Scan for the cell matching the given text and deliver its (X, Y) coordinate at center. 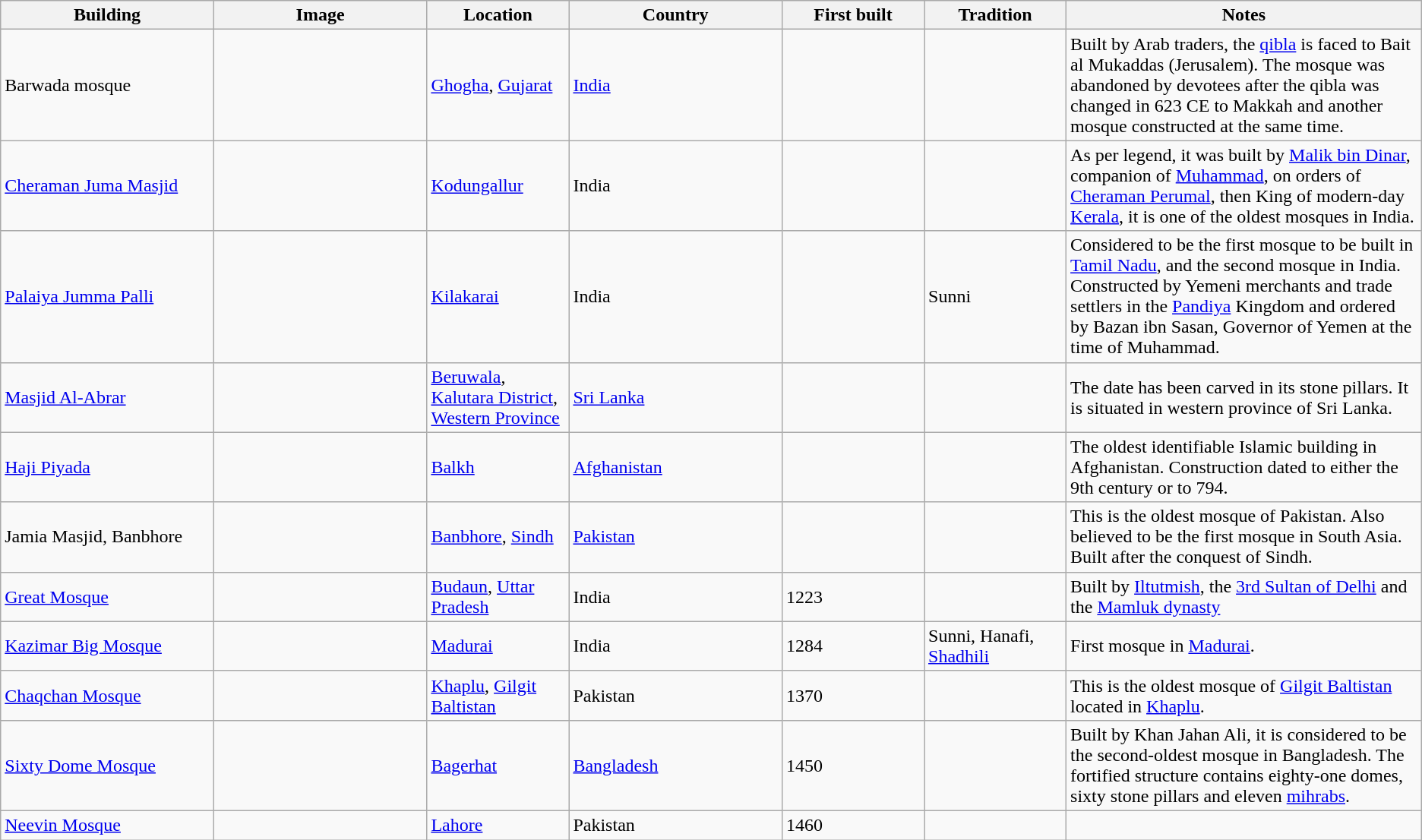
Afghanistan (676, 467)
1223 (852, 597)
Cheraman Juma Masjid (108, 185)
Beruwala, Kalutara District, Western Province (498, 397)
Ghogha, Gujarat (498, 85)
Building (108, 15)
Location (498, 15)
Kazimar Big Mosque (108, 646)
Neevin Mosque (108, 825)
Masjid Al-Abrar (108, 397)
1284 (852, 646)
Bangladesh (676, 766)
Sixty Dome Mosque (108, 766)
Banbhore, Sindh (498, 537)
Balkh (498, 467)
Tradition (995, 15)
First mosque in Madurai. (1244, 646)
Lahore (498, 825)
Great Mosque (108, 597)
Budaun, Uttar Pradesh (498, 597)
1460 (852, 825)
Madurai (498, 646)
Jamia Masjid, Banbhore (108, 537)
Built by Iltutmish, the 3rd Sultan of Delhi and the Mamluk dynasty (1244, 597)
Kilakarai (498, 296)
Barwada mosque (108, 85)
Sunni, Hanafi, Shadhili (995, 646)
First built (852, 15)
Kodungallur (498, 185)
Sri Lanka (676, 397)
1370 (852, 696)
Palaiya Jumma Palli (108, 296)
Image (321, 15)
Chaqchan Mosque (108, 696)
Bagerhat (498, 766)
Country (676, 15)
This is the oldest mosque of Pakistan. Also believed to be the first mosque in South Asia. Built after the conquest of Sindh. (1244, 537)
Khaplu, Gilgit Baltistan (498, 696)
1450 (852, 766)
Sunni (995, 296)
Notes (1244, 15)
The date has been carved in its stone pillars. It is situated in western province of Sri Lanka. (1244, 397)
Haji Piyada (108, 467)
The oldest identifiable Islamic building in Afghanistan. Construction dated to either the 9th century or to 794. (1244, 467)
This is the oldest mosque of Gilgit Baltistan located in Khaplu. (1244, 696)
